Detect which cell encompasses the target text, then output its [X, Y] center coordinate. 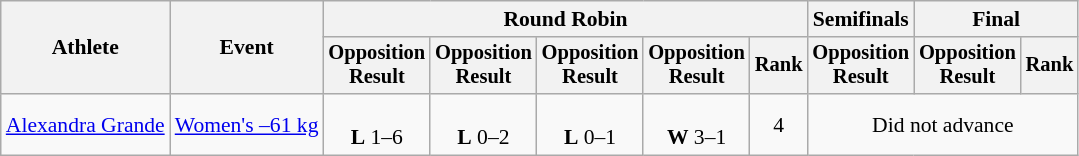
Event [247, 48]
L 1–6 [378, 124]
L 0–1 [590, 124]
Did not advance [942, 124]
Athlete [86, 48]
Final [996, 19]
L 0–2 [484, 124]
Alexandra Grande [86, 124]
Round Robin [566, 19]
Semifinals [860, 19]
Women's –61 kg [247, 124]
4 [779, 124]
W 3–1 [696, 124]
